Detect which cell encompasses the target text, then output its [x, y] center coordinate. 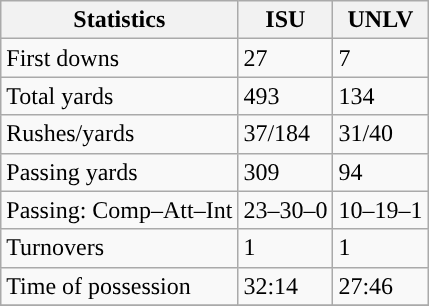
32:14 [286, 286]
ISU [286, 20]
Total yards [120, 96]
Passing: Comp–Att–Int [120, 210]
493 [286, 96]
37/184 [286, 134]
First downs [120, 58]
Time of possession [120, 286]
Passing yards [120, 172]
134 [380, 96]
23–30–0 [286, 210]
10–19–1 [380, 210]
Statistics [120, 20]
309 [286, 172]
UNLV [380, 20]
7 [380, 58]
27:46 [380, 286]
94 [380, 172]
27 [286, 58]
31/40 [380, 134]
Turnovers [120, 248]
Rushes/yards [120, 134]
